Find where the given text appears and provide that cell's center as [X, Y] coordinate. 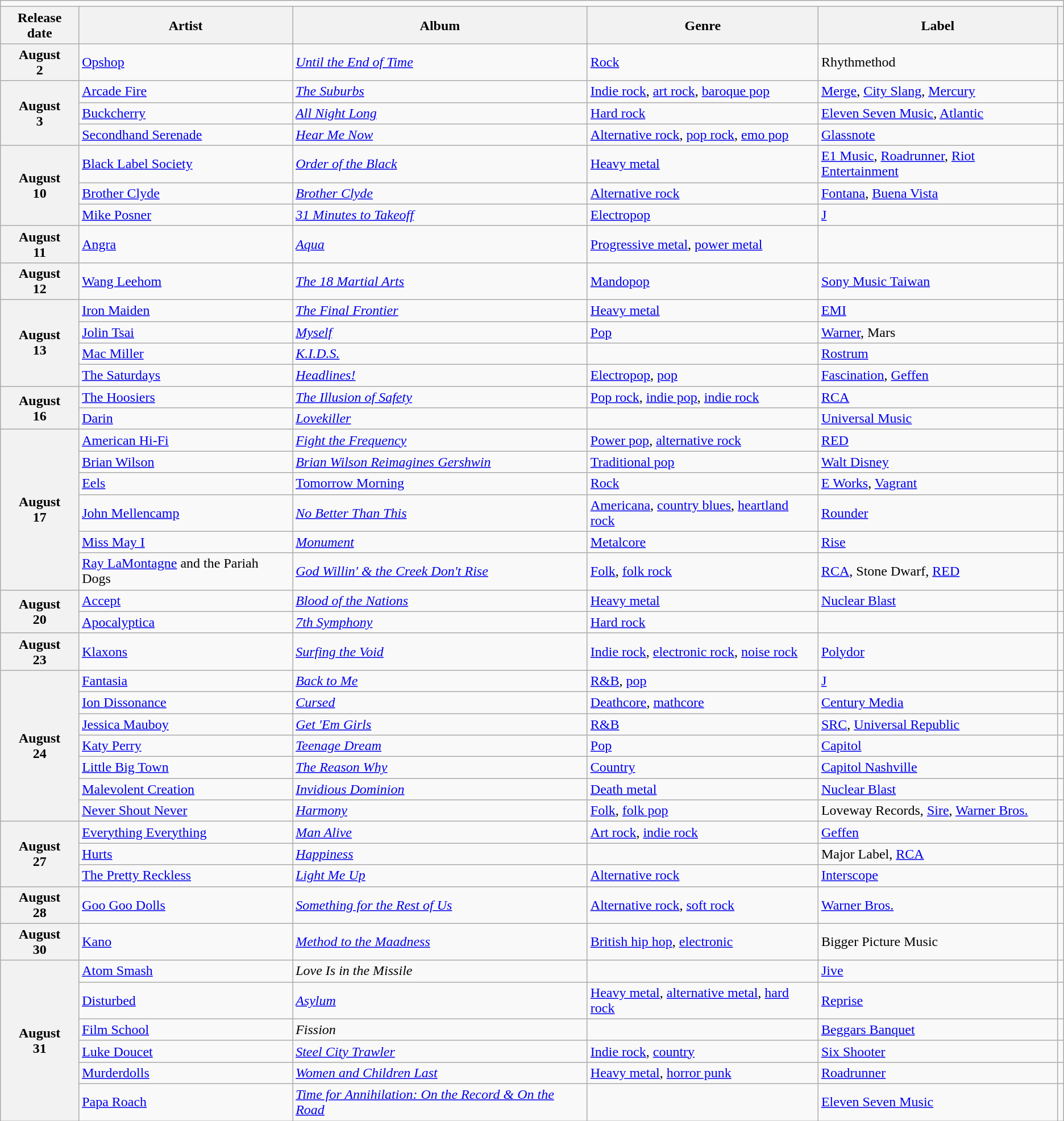
Mandopop [703, 281]
August16 [40, 408]
Glassnote [938, 135]
Papa Roach [186, 1102]
Everything Everything [186, 832]
The 18 Martial Arts [440, 281]
August13 [40, 343]
Film School [186, 1030]
Something for the Rest of Us [440, 905]
Hear Me Now [440, 135]
Fantasia [186, 681]
The Pretty Reckless [186, 876]
Americana, country blues, heartland rock [703, 512]
Alternative rock, pop rock, emo pop [703, 135]
Steel City Trawler [440, 1051]
Capitol Nashville [938, 768]
SRC, Universal Republic [938, 724]
Harmony [440, 811]
Monument [440, 542]
Never Shout Never [186, 811]
Man Alive [440, 832]
August23 [40, 651]
August17 [40, 510]
The Final Frontier [440, 310]
August31 [40, 1040]
Ray LaMontagne and the Pariah Dogs [186, 572]
Little Big Town [186, 768]
Ion Dissonance [186, 702]
Brian Wilson [186, 462]
Fontana, Buena Vista [938, 193]
Apocalyptica [186, 622]
Wang Leehom [186, 281]
Heavy metal, horror punk [703, 1073]
August24 [40, 745]
Order of the Black [440, 164]
Rounder [938, 512]
Disturbed [186, 1000]
Merge, City Slang, Mercury [938, 91]
August12 [40, 281]
Warner, Mars [938, 332]
Lovekiller [440, 419]
Art rock, indie rock [703, 832]
Asylum [440, 1000]
Luke Doucet [186, 1051]
Heavy metal, alternative metal, hard rock [703, 1000]
Deathcore, mathcore [703, 702]
All Night Long [440, 113]
E1 Music, Roadrunner, Riot Entertainment [938, 164]
Brian Wilson Reimagines Gershwin [440, 462]
E Works, Vagrant [938, 484]
Jive [938, 971]
Goo Goo Dolls [186, 905]
Interscope [938, 876]
Loveway Records, Sire, Warner Bros. [938, 811]
Sony Music Taiwan [938, 281]
Black Label Society [186, 164]
Genre [703, 25]
Atom Smash [186, 971]
Alternative rock, soft rock [703, 905]
Happiness [440, 854]
Rhythmethod [938, 62]
Indie rock, art rock, baroque pop [703, 91]
Love Is in the Missile [440, 971]
R&B, pop [703, 681]
Rostrum [938, 354]
Surfing the Void [440, 651]
Teenage Dream [440, 746]
Beggars Banquet [938, 1030]
Fight the Frequency [440, 440]
Electropop, pop [703, 376]
Artist [186, 25]
Women and Children Last [440, 1073]
Fission [440, 1030]
The Illusion of Safety [440, 397]
R&B [703, 724]
Iron Maiden [186, 310]
The Saturdays [186, 376]
Folk, folk rock [703, 572]
August30 [40, 942]
August11 [40, 244]
Death metal [703, 789]
7th Symphony [440, 622]
Darin [186, 419]
Jolin Tsai [186, 332]
Pop rock, indie pop, indie rock [703, 397]
Tomorrow Morning [440, 484]
Time for Annihilation: On the Record & On the Road [440, 1102]
Buckcherry [186, 113]
Six Shooter [938, 1051]
American Hi-Fi [186, 440]
Indie rock, country [703, 1051]
Eels [186, 484]
Album [440, 25]
Until the End of Time [440, 62]
August2 [40, 62]
The Suburbs [440, 91]
Release date [40, 25]
Indie rock, electronic rock, noise rock [703, 651]
Myself [440, 332]
Mac Miller [186, 354]
British hip hop, electronic [703, 942]
Power pop, alternative rock [703, 440]
Major Label, RCA [938, 854]
Angra [186, 244]
Kano [186, 942]
Invidious Dominion [440, 789]
Eleven Seven Music [938, 1102]
Rise [938, 542]
Country [703, 768]
Progressive metal, power metal [703, 244]
Electropop [703, 215]
Folk, folk pop [703, 811]
August28 [40, 905]
Mike Posner [186, 215]
God Willin' & the Creek Don't Rise [440, 572]
August20 [40, 611]
Universal Music [938, 419]
Accept [186, 601]
August3 [40, 113]
Traditional pop [703, 462]
Arcade Fire [186, 91]
Polydor [938, 651]
Back to Me [440, 681]
Reprise [938, 1000]
Katy Perry [186, 746]
Blood of the Nations [440, 601]
Century Media [938, 702]
Headlines! [440, 376]
31 Minutes to Takeoff [440, 215]
Cursed [440, 702]
Eleven Seven Music, Atlantic [938, 113]
Klaxons [186, 651]
RED [938, 440]
Label [938, 25]
Geffen [938, 832]
Murderdolls [186, 1073]
Metalcore [703, 542]
Malevolent Creation [186, 789]
John Mellencamp [186, 512]
K.I.D.S. [440, 354]
No Better Than This [440, 512]
August10 [40, 185]
Capitol [938, 746]
Bigger Picture Music [938, 942]
The Hoosiers [186, 397]
Method to the Maadness [440, 942]
RCA, Stone Dwarf, RED [938, 572]
Roadrunner [938, 1073]
Fascination, Geffen [938, 376]
Warner Bros. [938, 905]
Miss May I [186, 542]
Jessica Mauboy [186, 724]
RCA [938, 397]
Secondhand Serenade [186, 135]
Light Me Up [440, 876]
The Reason Why [440, 768]
Get 'Em Girls [440, 724]
Aqua [440, 244]
EMI [938, 310]
Hurts [186, 854]
August27 [40, 854]
Opshop [186, 62]
Walt Disney [938, 462]
